Capture the cell that displays the provided text and extract its (X, Y) central coordinate. 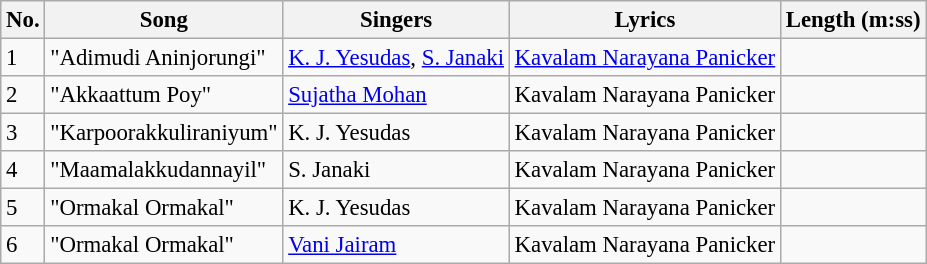
5 (23, 208)
2 (23, 95)
No. (23, 20)
S. Janaki (396, 170)
Song (164, 20)
"Akkaattum Poy" (164, 95)
Sujatha Mohan (396, 95)
"Karpoorakkuliraniyum" (164, 133)
Vani Jairam (396, 245)
K. J. Yesudas, S. Janaki (396, 58)
3 (23, 133)
1 (23, 58)
Length (m:ss) (852, 20)
4 (23, 170)
Singers (396, 20)
"Maamalakkudannayil" (164, 170)
"Adimudi Aninjorungi" (164, 58)
6 (23, 245)
Lyrics (644, 20)
